Scan for the cell matching the given text and deliver its (X, Y) coordinate at center. 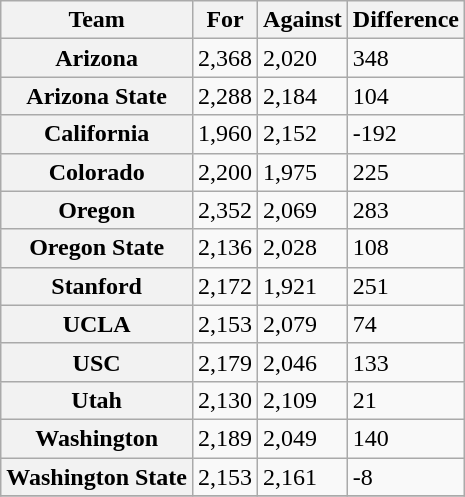
Against (303, 20)
2,028 (303, 248)
2,368 (226, 58)
251 (406, 286)
2,046 (303, 362)
2,179 (226, 362)
2,136 (226, 248)
133 (406, 362)
California (97, 134)
-8 (406, 477)
2,161 (303, 477)
348 (406, 58)
USC (97, 362)
2,079 (303, 324)
2,020 (303, 58)
Stanford (97, 286)
74 (406, 324)
1,921 (303, 286)
2,152 (303, 134)
140 (406, 438)
225 (406, 172)
2,109 (303, 400)
1,960 (226, 134)
Colorado (97, 172)
2,200 (226, 172)
2,069 (303, 210)
104 (406, 96)
21 (406, 400)
2,184 (303, 96)
Difference (406, 20)
Washington (97, 438)
Washington State (97, 477)
Arizona (97, 58)
Utah (97, 400)
2,130 (226, 400)
283 (406, 210)
Arizona State (97, 96)
108 (406, 248)
For (226, 20)
2,288 (226, 96)
UCLA (97, 324)
2,352 (226, 210)
2,189 (226, 438)
-192 (406, 134)
Oregon State (97, 248)
2,172 (226, 286)
1,975 (303, 172)
Oregon (97, 210)
2,049 (303, 438)
Team (97, 20)
